Scan for the cell matching the given text and deliver its (X, Y) coordinate at center. 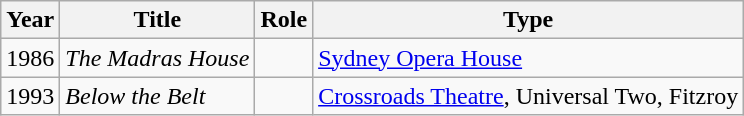
Year (30, 20)
Sydney Opera House (528, 58)
Below the Belt (158, 96)
1993 (30, 96)
Crossroads Theatre, Universal Two, Fitzroy (528, 96)
Title (158, 20)
1986 (30, 58)
The Madras House (158, 58)
Type (528, 20)
Role (284, 20)
